Provide the (X, Y) coordinate of the cell's center where the given text is located.  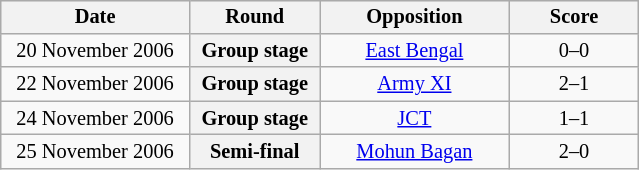
25 November 2006 (95, 152)
Mohun Bagan (415, 152)
2–0 (574, 152)
1–1 (574, 118)
Round (255, 17)
Opposition (415, 17)
0–0 (574, 51)
East Bengal (415, 51)
24 November 2006 (95, 118)
Semi-final (255, 152)
2–1 (574, 84)
Army XI (415, 84)
20 November 2006 (95, 51)
22 November 2006 (95, 84)
JCT (415, 118)
Date (95, 17)
Score (574, 17)
